Identify which cell holds the provided text, then report its [x, y] central coordinate. 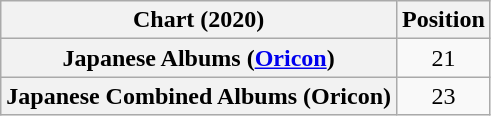
Japanese Albums (Oricon) [199, 58]
23 [444, 96]
Japanese Combined Albums (Oricon) [199, 96]
Chart (2020) [199, 20]
21 [444, 58]
Position [444, 20]
